Output the [X, Y] coordinate of the center of the cell containing the given text.  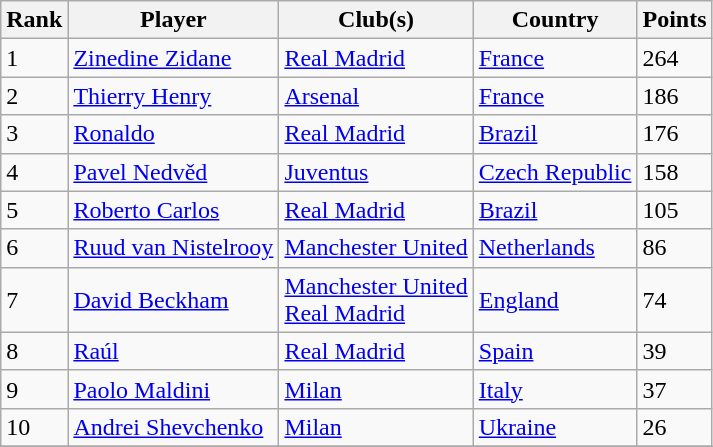
39 [674, 351]
Ronaldo [174, 134]
Juventus [376, 172]
5 [34, 210]
Thierry Henry [174, 96]
74 [674, 300]
86 [674, 248]
6 [34, 248]
Manchester United [376, 248]
Paolo Maldini [174, 389]
7 [34, 300]
David Beckham [174, 300]
Arsenal [376, 96]
England [555, 300]
Country [555, 20]
Ukraine [555, 427]
186 [674, 96]
26 [674, 427]
8 [34, 351]
4 [34, 172]
Raúl [174, 351]
176 [674, 134]
Netherlands [555, 248]
264 [674, 58]
Player [174, 20]
Roberto Carlos [174, 210]
Pavel Nedvěd [174, 172]
Club(s) [376, 20]
9 [34, 389]
Points [674, 20]
Czech Republic [555, 172]
Manchester United Real Madrid [376, 300]
1 [34, 58]
158 [674, 172]
Spain [555, 351]
10 [34, 427]
Ruud van Nistelrooy [174, 248]
3 [34, 134]
Zinedine Zidane [174, 58]
Andrei Shevchenko [174, 427]
105 [674, 210]
Italy [555, 389]
2 [34, 96]
37 [674, 389]
Rank [34, 20]
